Locate the cell with the specified text and output its (x, y) center coordinate. 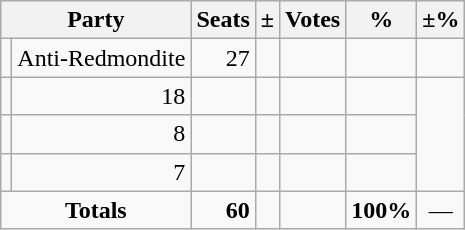
Votes (312, 20)
Party (96, 20)
18 (102, 96)
Totals (96, 210)
Anti-Redmondite (102, 58)
Seats (223, 20)
100% (382, 210)
60 (223, 210)
% (382, 20)
±% (441, 20)
— (441, 210)
± (267, 20)
7 (102, 172)
8 (102, 134)
27 (223, 58)
